Provide the (x, y) coordinate of the cell's center where the given text is located.  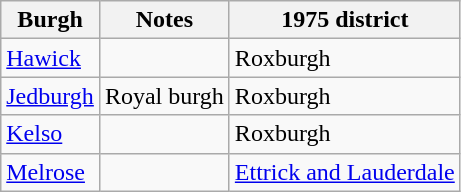
Kelso (50, 134)
Ettrick and Lauderdale (344, 172)
Royal burgh (164, 96)
Notes (164, 20)
Hawick (50, 58)
Burgh (50, 20)
1975 district (344, 20)
Jedburgh (50, 96)
Melrose (50, 172)
